Return the (X, Y) coordinate for the center point of the cell that contains the specified text.  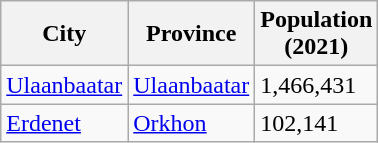
Erdenet (64, 123)
102,141 (316, 123)
Population(2021) (316, 34)
Province (192, 34)
Orkhon (192, 123)
1,466,431 (316, 85)
City (64, 34)
